Provide the (X, Y) coordinate of the cell's center where the given text is located.  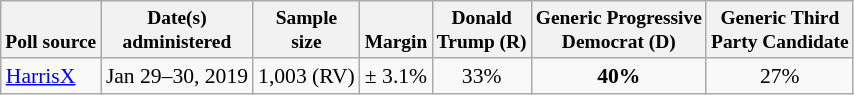
± 3.1% (396, 76)
27% (780, 76)
Samplesize (306, 30)
HarrisX (51, 76)
Margin (396, 30)
Generic ThirdParty Candidate (780, 30)
Poll source (51, 30)
Jan 29–30, 2019 (177, 76)
DonaldTrump (R) (482, 30)
Date(s)administered (177, 30)
33% (482, 76)
40% (618, 76)
Generic ProgressiveDemocrat (D) (618, 30)
1,003 (RV) (306, 76)
